Extract the (x, y) coordinate from the center of the cell holding the provided text.  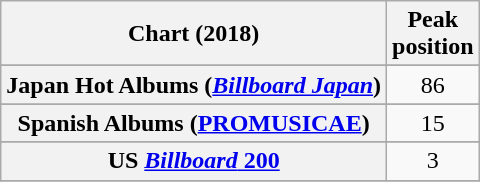
Spanish Albums (PROMUSICAE) (194, 123)
3 (433, 161)
Peak position (433, 34)
Japan Hot Albums (Billboard Japan) (194, 85)
86 (433, 85)
US Billboard 200 (194, 161)
Chart (2018) (194, 34)
15 (433, 123)
